Detect which cell encompasses the target text, then output its (x, y) center coordinate. 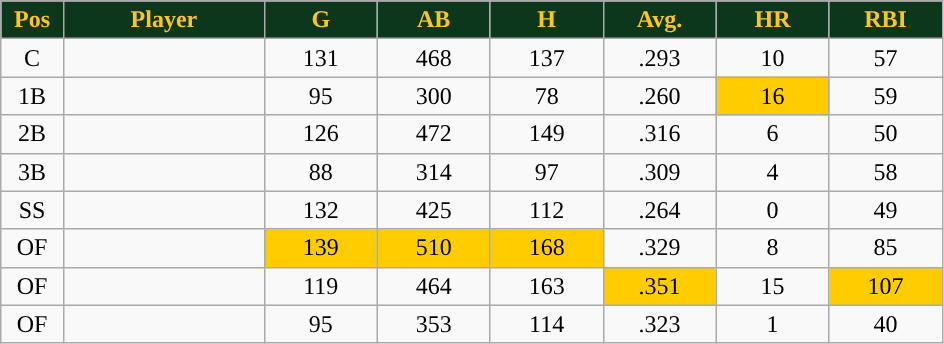
15 (772, 286)
1 (772, 324)
4 (772, 172)
8 (772, 248)
Player (164, 20)
139 (320, 248)
78 (546, 96)
57 (886, 58)
137 (546, 58)
HR (772, 20)
464 (434, 286)
10 (772, 58)
510 (434, 248)
168 (546, 248)
132 (320, 210)
6 (772, 134)
88 (320, 172)
2B (32, 134)
40 (886, 324)
.264 (660, 210)
.293 (660, 58)
Avg. (660, 20)
468 (434, 58)
C (32, 58)
16 (772, 96)
119 (320, 286)
RBI (886, 20)
300 (434, 96)
112 (546, 210)
58 (886, 172)
126 (320, 134)
149 (546, 134)
3B (32, 172)
.323 (660, 324)
131 (320, 58)
.329 (660, 248)
.309 (660, 172)
H (546, 20)
472 (434, 134)
85 (886, 248)
107 (886, 286)
353 (434, 324)
314 (434, 172)
Pos (32, 20)
97 (546, 172)
50 (886, 134)
59 (886, 96)
0 (772, 210)
.316 (660, 134)
163 (546, 286)
AB (434, 20)
G (320, 20)
49 (886, 210)
1B (32, 96)
.351 (660, 286)
425 (434, 210)
114 (546, 324)
.260 (660, 96)
SS (32, 210)
